Capture the cell that displays the provided text and extract its [x, y] central coordinate. 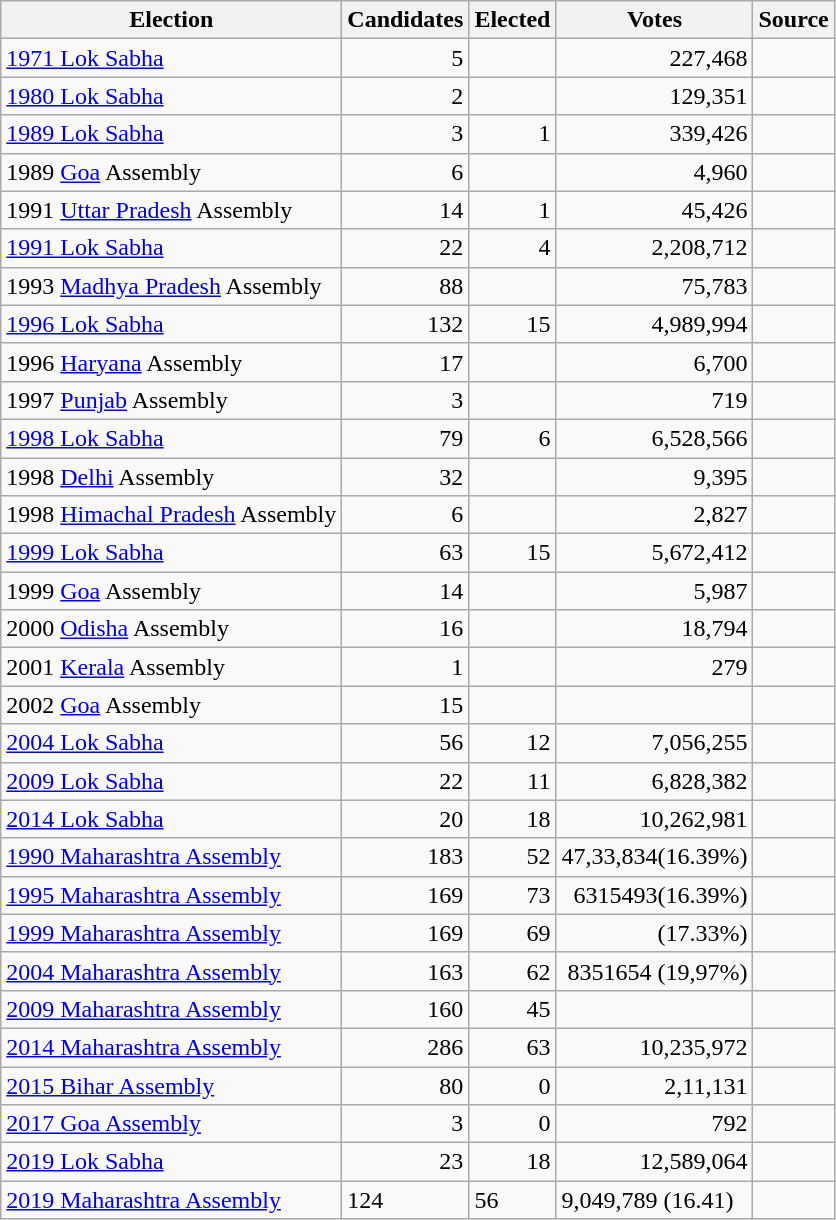
2004 Maharashtra Assembly [172, 971]
2009 Maharashtra Assembly [172, 1009]
2019 Maharashtra Assembly [172, 1200]
1999 Goa Assembly [172, 591]
2017 Goa Assembly [172, 1124]
2 [406, 96]
792 [654, 1124]
17 [406, 362]
2014 Maharashtra Assembly [172, 1047]
1991 Uttar Pradesh Assembly [172, 210]
1996 Lok Sabha [172, 324]
45 [512, 1009]
52 [512, 857]
47,33,834(16.39%) [654, 857]
1995 Maharashtra Assembly [172, 895]
2014 Lok Sabha [172, 819]
9,395 [654, 477]
11 [512, 781]
5 [406, 58]
1998 Lok Sabha [172, 438]
20 [406, 819]
2001 Kerala Assembly [172, 667]
4,989,994 [654, 324]
23 [406, 1162]
1997 Punjab Assembly [172, 400]
79 [406, 438]
69 [512, 933]
75,783 [654, 286]
8351654 (19,97%) [654, 971]
2,11,131 [654, 1085]
227,468 [654, 58]
2015 Bihar Assembly [172, 1085]
1980 Lok Sabha [172, 96]
12,589,064 [654, 1162]
2002 Goa Assembly [172, 705]
1998 Himachal Pradesh Assembly [172, 515]
286 [406, 1047]
124 [406, 1200]
2019 Lok Sabha [172, 1162]
62 [512, 971]
279 [654, 667]
5,987 [654, 591]
1989 Goa Assembly [172, 172]
1993 Madhya Pradesh Assembly [172, 286]
32 [406, 477]
5,672,412 [654, 553]
6,700 [654, 362]
1989 Lok Sabha [172, 134]
4,960 [654, 172]
2000 Odisha Assembly [172, 629]
1990 Maharashtra Assembly [172, 857]
10,262,981 [654, 819]
339,426 [654, 134]
6315493(16.39%) [654, 895]
2004 Lok Sabha [172, 743]
(17.33%) [654, 933]
163 [406, 971]
129,351 [654, 96]
2,208,712 [654, 248]
1999 Maharashtra Assembly [172, 933]
1971 Lok Sabha [172, 58]
132 [406, 324]
1999 Lok Sabha [172, 553]
Elected [512, 20]
183 [406, 857]
45,426 [654, 210]
Candidates [406, 20]
12 [512, 743]
1991 Lok Sabha [172, 248]
73 [512, 895]
6,828,382 [654, 781]
719 [654, 400]
6,528,566 [654, 438]
160 [406, 1009]
2,827 [654, 515]
80 [406, 1085]
1996 Haryana Assembly [172, 362]
16 [406, 629]
2009 Lok Sabha [172, 781]
88 [406, 286]
Source [794, 20]
Votes [654, 20]
1998 Delhi Assembly [172, 477]
9,049,789 (16.41) [654, 1200]
18,794 [654, 629]
7,056,255 [654, 743]
Election [172, 20]
4 [512, 248]
10,235,972 [654, 1047]
